Extract the (X, Y) coordinate from the center of the cell holding the provided text.  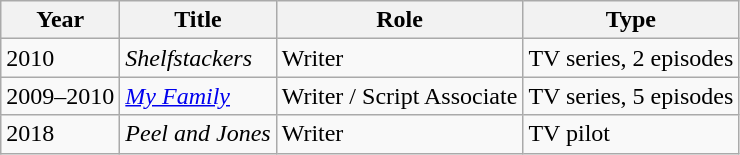
TV pilot (631, 134)
Writer / Script Associate (400, 96)
Year (60, 20)
TV series, 5 episodes (631, 96)
Shelfstackers (198, 58)
My Family (198, 96)
Title (198, 20)
TV series, 2 episodes (631, 58)
Role (400, 20)
Peel and Jones (198, 134)
2010 (60, 58)
2018 (60, 134)
2009–2010 (60, 96)
Type (631, 20)
